From the cell containing the given text, extract its center point as (x, y) coordinate. 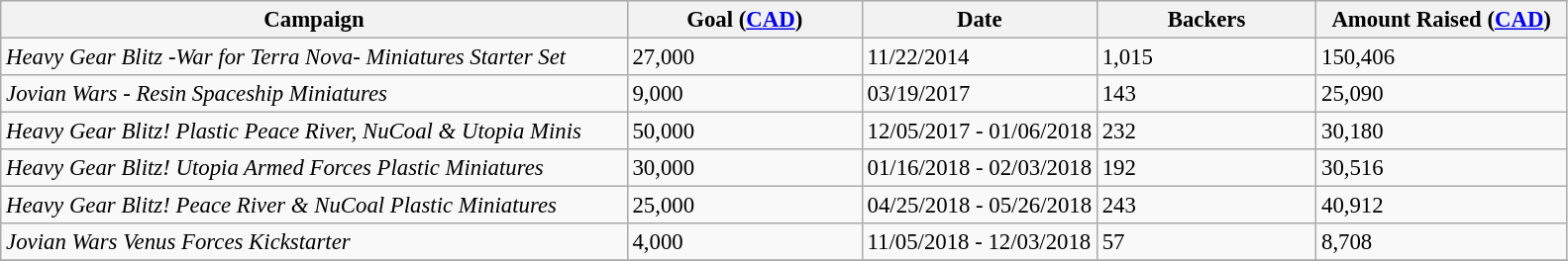
30,516 (1442, 168)
50,000 (745, 131)
9,000 (745, 94)
11/05/2018 - 12/03/2018 (979, 242)
30,180 (1442, 131)
150,406 (1442, 57)
143 (1206, 94)
27,000 (745, 57)
11/22/2014 (979, 57)
30,000 (745, 168)
25,090 (1442, 94)
192 (1206, 168)
Goal (CAD) (745, 20)
Backers (1206, 20)
Jovian Wars - Resin Spaceship Miniatures (314, 94)
03/19/2017 (979, 94)
Campaign (314, 20)
Heavy Gear Blitz! Peace River & NuCoal Plastic Miniatures (314, 206)
Heavy Gear Blitz! Plastic Peace River, NuCoal & Utopia Minis (314, 131)
1,015 (1206, 57)
Date (979, 20)
04/25/2018 - 05/26/2018 (979, 206)
243 (1206, 206)
Jovian Wars Venus Forces Kickstarter (314, 242)
4,000 (745, 242)
12/05/2017 - 01/06/2018 (979, 131)
57 (1206, 242)
Amount Raised (CAD) (1442, 20)
232 (1206, 131)
Heavy Gear Blitz! Utopia Armed Forces Plastic Miniatures (314, 168)
25,000 (745, 206)
8,708 (1442, 242)
01/16/2018 - 02/03/2018 (979, 168)
40,912 (1442, 206)
Heavy Gear Blitz -War for Terra Nova- Miniatures Starter Set (314, 57)
